Output the (x, y) coordinate of the center of the cell containing the given text.  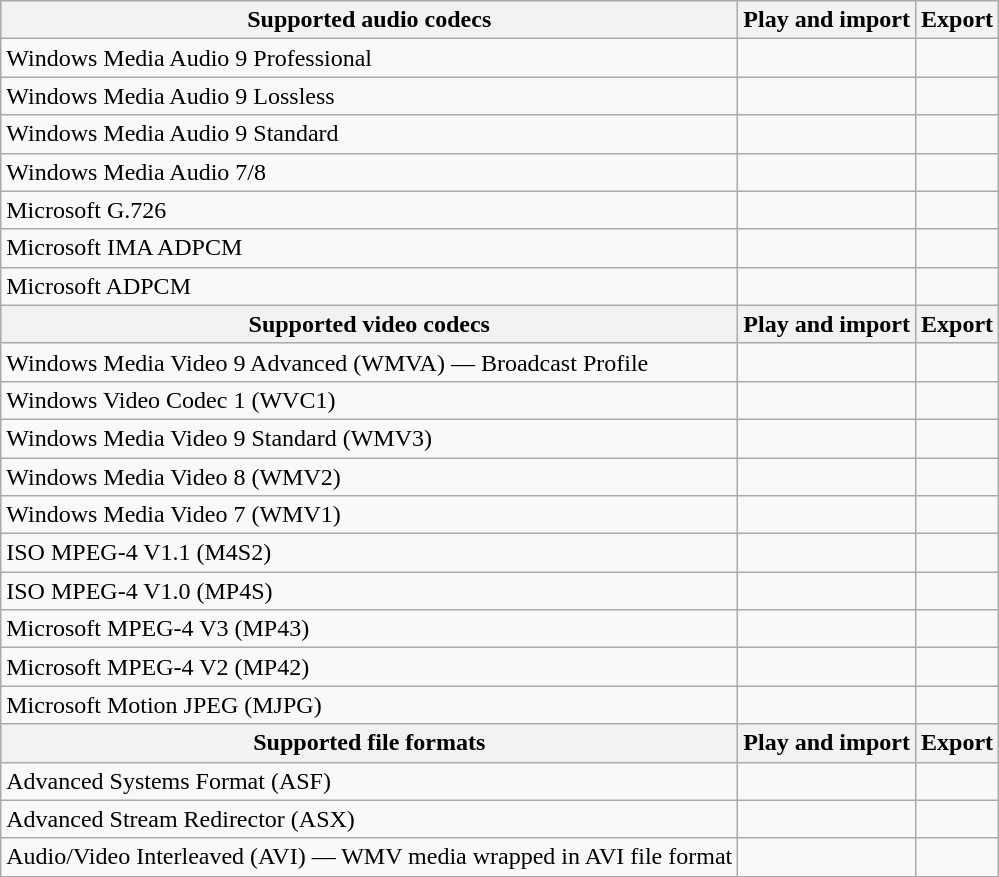
Windows Media Audio 9 Lossless (370, 96)
Advanced Systems Format (ASF) (370, 781)
Windows Video Codec 1 (WVC1) (370, 400)
Microsoft MPEG-4 V3 (MP43) (370, 629)
Microsoft G.726 (370, 210)
Advanced Stream Redirector (ASX) (370, 819)
Windows Media Audio 9 Standard (370, 134)
Windows Media Video 8 (WMV2) (370, 477)
Microsoft Motion JPEG (MJPG) (370, 705)
Windows Media Video 9 Standard (WMV3) (370, 438)
ISO MPEG-4 V1.0 (MP4S) (370, 591)
Supported audio codecs (370, 20)
Windows Media Video 7 (WMV1) (370, 515)
Supported file formats (370, 743)
Windows Media Audio 7/8 (370, 172)
Windows Media Audio 9 Professional (370, 58)
Windows Media Video 9 Advanced (WMVA) — Broadcast Profile (370, 362)
Microsoft IMA ADPCM (370, 248)
Supported video codecs (370, 324)
Microsoft MPEG-4 V2 (MP42) (370, 667)
Audio/Video Interleaved (AVI) — WMV media wrapped in AVI file format (370, 857)
ISO MPEG-4 V1.1 (M4S2) (370, 553)
Microsoft ADPCM (370, 286)
